Scan for the cell matching the given text and deliver its [X, Y] coordinate at center. 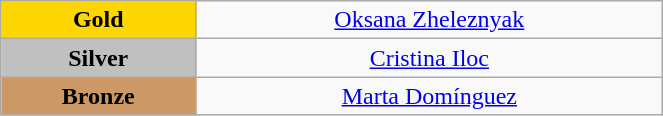
Marta Domínguez [430, 96]
Oksana Zheleznyak [430, 20]
Bronze [98, 96]
Cristina Iloc [430, 58]
Gold [98, 20]
Silver [98, 58]
